Search for the cell housing the specified text and yield its (X, Y) center coordinate. 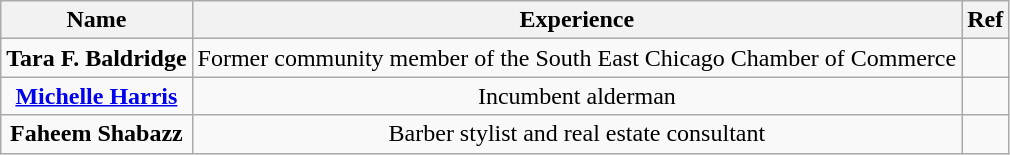
Experience (577, 20)
Name (96, 20)
Ref (986, 20)
Barber stylist and real estate consultant (577, 134)
Incumbent alderman (577, 96)
Michelle Harris (96, 96)
Tara F. Baldridge (96, 58)
Faheem Shabazz (96, 134)
Former community member of the South East Chicago Chamber of Commerce (577, 58)
